Pinpoint the cell where the given text exists, returning its [X, Y] midpoint coordinate. 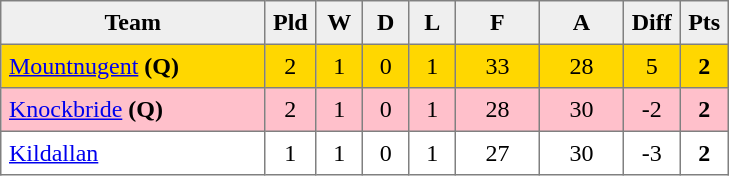
Team [133, 23]
D [385, 23]
F [497, 23]
Pts [704, 23]
W [339, 23]
-3 [651, 153]
L [432, 23]
Knockbride (Q) [133, 110]
27 [497, 153]
-2 [651, 110]
Mountnugent (Q) [133, 66]
Pld [290, 23]
A [581, 23]
5 [651, 66]
33 [497, 66]
Kildallan [133, 153]
Diff [651, 23]
